Return the [x, y] coordinate for the center point of the cell that contains the specified text.  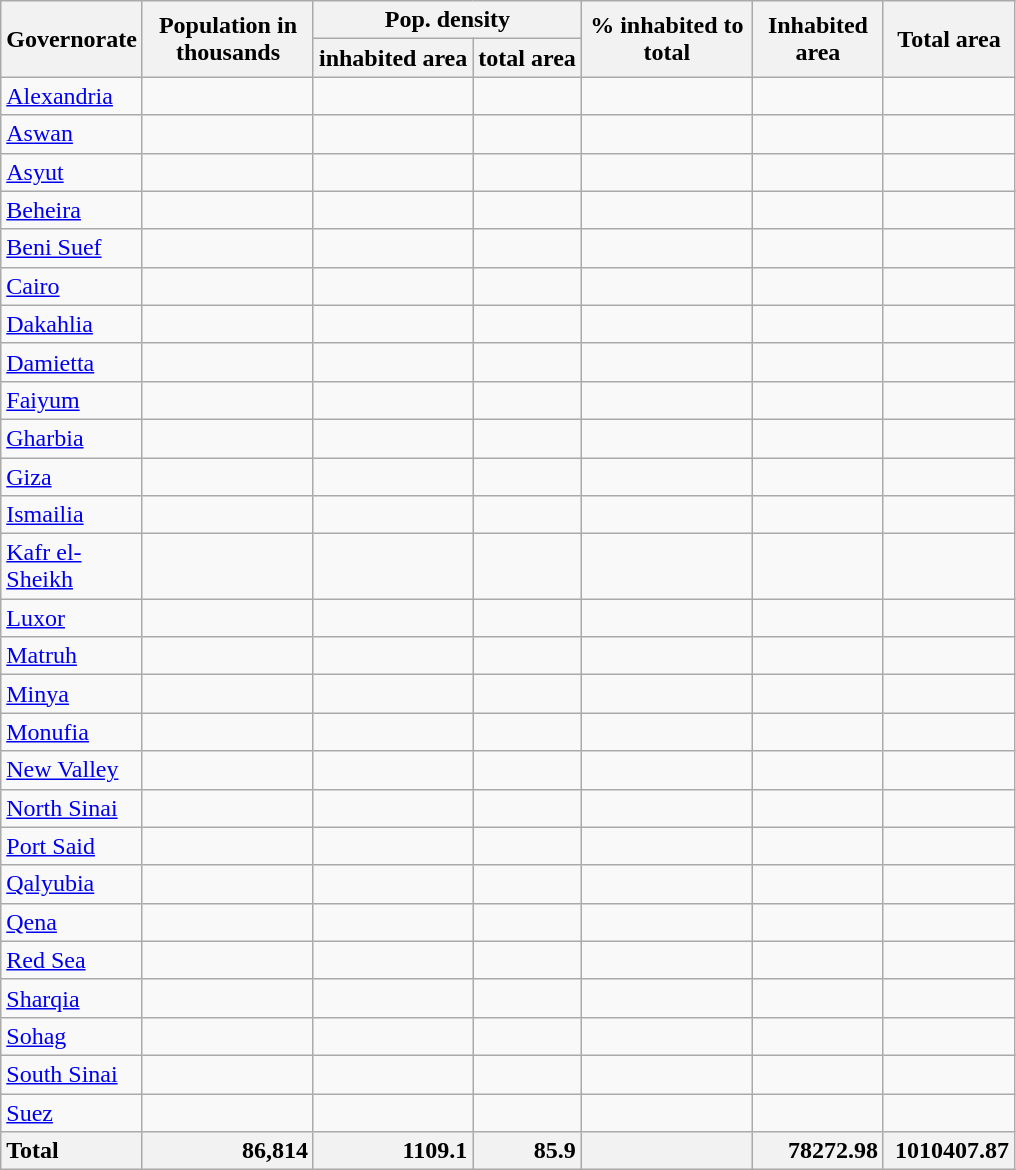
1109.1 [392, 1151]
Population in thousands [228, 39]
% inhabited to total [666, 39]
Suez [72, 1113]
Minya [72, 694]
Kafr el-Sheikh [72, 566]
South Sinai [72, 1074]
Port Said [72, 846]
1010407.87 [948, 1151]
Dakahlia [72, 324]
Cairo [72, 286]
Pop. density [447, 20]
Monufia [72, 732]
inhabited area [392, 58]
Beni Suef [72, 248]
Luxor [72, 618]
Asyut [72, 172]
Total area [948, 39]
Qalyubia [72, 884]
Gharbia [72, 438]
Sharqia [72, 998]
Aswan [72, 134]
Red Sea [72, 960]
Giza [72, 477]
New Valley [72, 770]
85.9 [528, 1151]
Damietta [72, 362]
Alexandria [72, 96]
Faiyum [72, 400]
Inhabited area [818, 39]
Total [72, 1151]
86,814 [228, 1151]
Matruh [72, 656]
total area [528, 58]
North Sinai [72, 808]
Ismailia [72, 515]
78272.98 [818, 1151]
Governorate [72, 39]
Beheira [72, 210]
Sohag [72, 1036]
Qena [72, 922]
